Detect which cell encompasses the target text, then output its (X, Y) center coordinate. 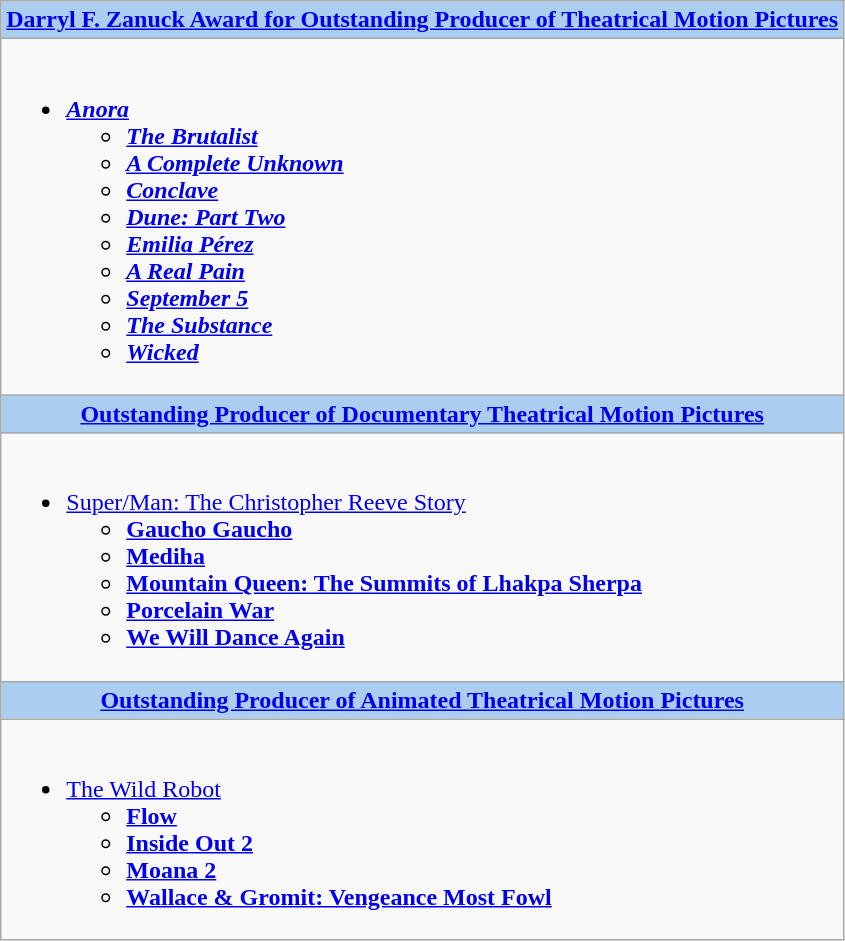
Outstanding Producer of Documentary Theatrical Motion Pictures (422, 414)
Darryl F. Zanuck Award for Outstanding Producer of Theatrical Motion Pictures (422, 20)
Anora The Brutalist A Complete Unknown Conclave Dune: Part Two Emilia Pérez A Real Pain September 5 The Substance Wicked (422, 217)
The Wild Robot Flow Inside Out 2 Moana 2 Wallace & Gromit: Vengeance Most Fowl (422, 830)
Super/Man: The Christopher Reeve Story Gaucho Gaucho Mediha Mountain Queen: The Summits of Lhakpa Sherpa Porcelain War We Will Dance Again (422, 557)
Outstanding Producer of Animated Theatrical Motion Pictures (422, 700)
